Locate the cell with the specified text and output its (x, y) center coordinate. 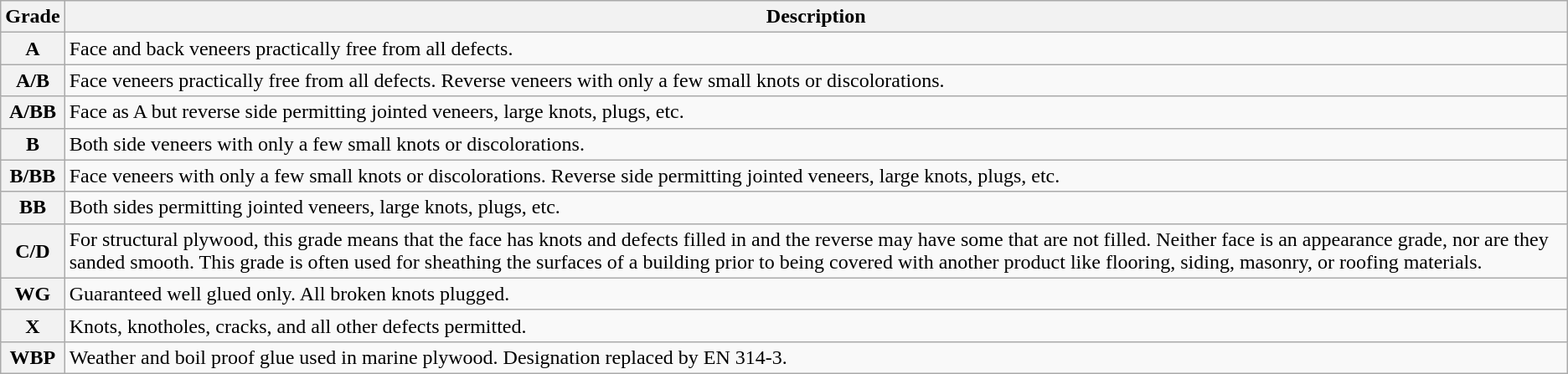
Face as A but reverse side permitting jointed veneers, large knots, plugs, etc. (816, 112)
WG (33, 294)
A (33, 49)
Both sides permitting jointed veneers, large knots, plugs, etc. (816, 207)
X (33, 325)
Face veneers with only a few small knots or discolorations. Reverse side permitting jointed veneers, large knots, plugs, etc. (816, 176)
Grade (33, 17)
B/BB (33, 176)
Face veneers practically free from all defects. Reverse veneers with only a few small knots or discolorations. (816, 80)
Face and back veneers practically free from all defects. (816, 49)
Description (816, 17)
WBP (33, 357)
A/B (33, 80)
C/D (33, 251)
BB (33, 207)
Weather and boil proof glue used in marine plywood. Designation replaced by EN 314-3. (816, 357)
Both side veneers with only a few small knots or discolorations. (816, 144)
Knots, knotholes, cracks, and all other defects permitted. (816, 325)
B (33, 144)
Guaranteed well glued only. All broken knots plugged. (816, 294)
A/BB (33, 112)
